Find where the given text appears and provide that cell's center as (X, Y) coordinate. 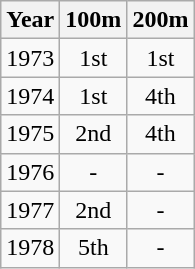
1974 (30, 96)
100m (94, 20)
1976 (30, 172)
1975 (30, 134)
200m (160, 20)
Year (30, 20)
1978 (30, 248)
1977 (30, 210)
5th (94, 248)
1973 (30, 58)
